Pinpoint the cell where the given text exists, returning its [X, Y] midpoint coordinate. 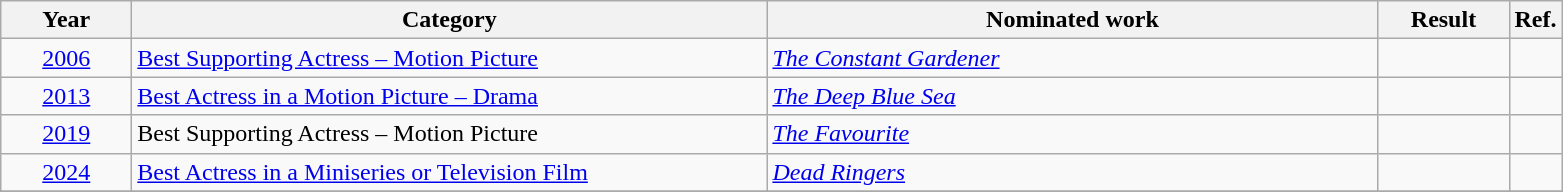
2024 [66, 172]
Category [450, 20]
Nominated work [1072, 20]
Best Actress in a Motion Picture – Drama [450, 96]
Result [1444, 20]
Best Actress in a Miniseries or Television Film [450, 172]
Year [66, 20]
2019 [66, 134]
The Favourite [1072, 134]
Ref. [1536, 20]
The Deep Blue Sea [1072, 96]
The Constant Gardener [1072, 58]
Dead Ringers [1072, 172]
2006 [66, 58]
2013 [66, 96]
